Locate the cell with the specified text and output its (X, Y) center coordinate. 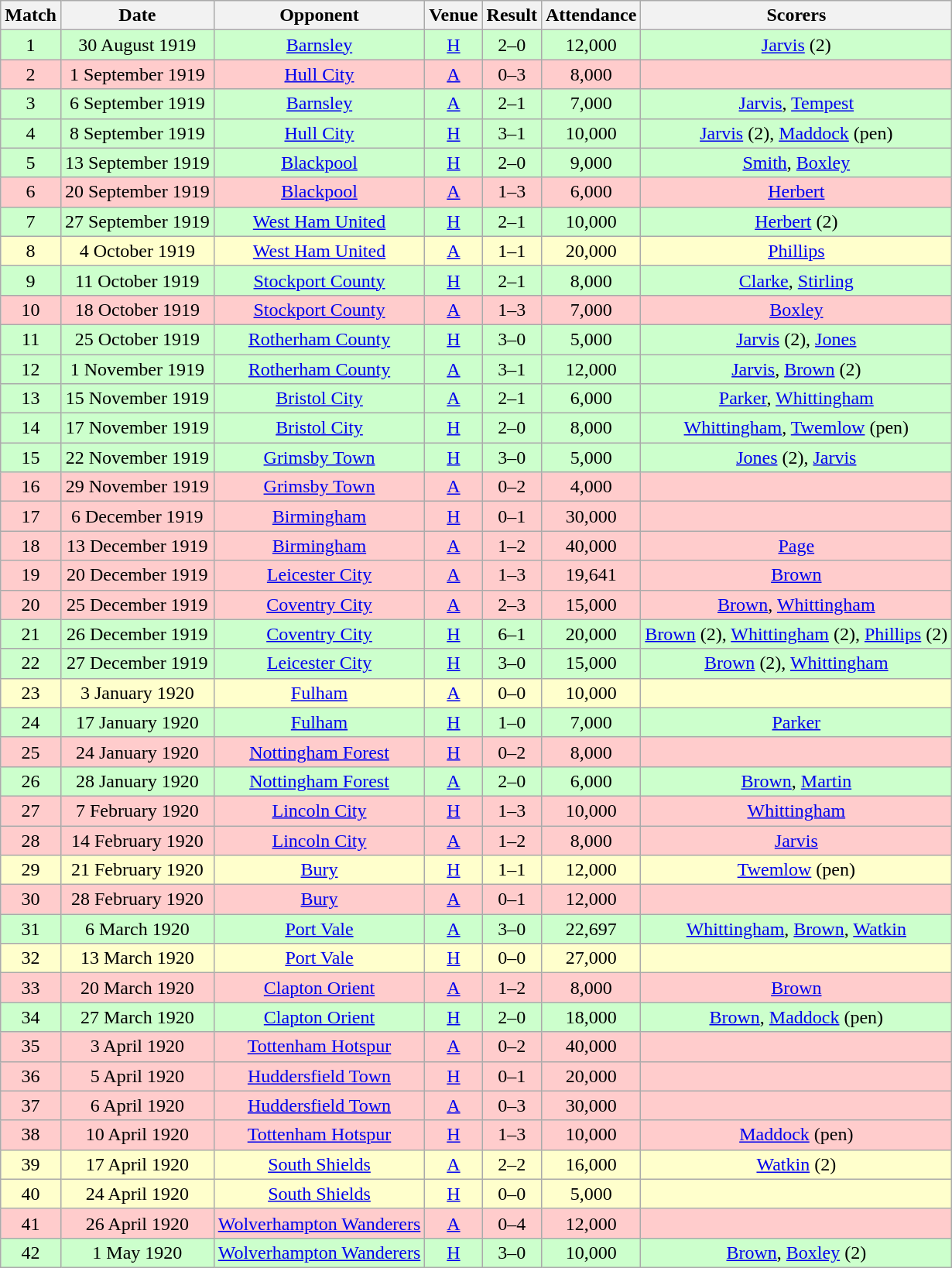
17 November 1919 (137, 428)
30 August 1919 (137, 45)
13 March 1920 (137, 958)
8 September 1919 (137, 133)
Maddock (pen) (796, 1135)
22,697 (591, 929)
Parker (796, 722)
Jones (2), Jarvis (796, 458)
28 January 1920 (137, 781)
41 (31, 1223)
39 (31, 1164)
10 April 1920 (137, 1135)
Jarvis (2), Jones (796, 339)
Jarvis (2) (796, 45)
27 March 1920 (137, 1017)
2–3 (512, 605)
Jarvis (796, 840)
17 (31, 516)
13 September 1919 (137, 163)
Brown (2), Whittingham (796, 663)
Parker, Whittingham (796, 399)
2–2 (512, 1164)
19 (31, 575)
21 (31, 634)
7 (31, 221)
33 (31, 988)
Opponent (319, 15)
Brown (2), Whittingham (2), Phillips (2) (796, 634)
15 November 1919 (137, 399)
6 December 1919 (137, 516)
27,000 (591, 958)
6 September 1919 (137, 104)
27 September 1919 (137, 221)
37 (31, 1105)
6 March 1920 (137, 929)
Brown, Whittingham (796, 605)
4 (31, 133)
14 February 1920 (137, 840)
Brown, Boxley (2) (796, 1253)
Jarvis (2), Maddock (pen) (796, 133)
Smith, Boxley (796, 163)
13 December 1919 (137, 546)
8 (31, 251)
31 (31, 929)
5 (31, 163)
Herbert (796, 192)
42 (31, 1253)
20 (31, 605)
10 (31, 310)
26 April 1920 (137, 1223)
Attendance (591, 15)
Watkin (2) (796, 1164)
Boxley (796, 310)
18,000 (591, 1017)
22 (31, 663)
1 May 1920 (137, 1253)
16,000 (591, 1164)
29 (31, 870)
Whittingham (796, 810)
22 November 1919 (137, 458)
36 (31, 1076)
1 November 1919 (137, 369)
Venue (454, 15)
Date (137, 15)
24 April 1920 (137, 1194)
1 (31, 45)
24 (31, 722)
27 (31, 810)
25 December 1919 (137, 605)
34 (31, 1017)
24 January 1920 (137, 752)
25 October 1919 (137, 339)
19,641 (591, 575)
38 (31, 1135)
32 (31, 958)
17 April 1920 (137, 1164)
Match (31, 15)
Phillips (796, 251)
0–4 (512, 1223)
6 (31, 192)
Page (796, 546)
25 (31, 752)
12 (31, 369)
Herbert (2) (796, 221)
1–0 (512, 722)
Whittingham, Twemlow (pen) (796, 428)
18 October 1919 (137, 310)
27 December 1919 (137, 663)
3 (31, 104)
2 (31, 74)
13 (31, 399)
18 (31, 546)
9 (31, 280)
20 September 1919 (137, 192)
23 (31, 693)
28 (31, 840)
30 (31, 900)
5 April 1920 (137, 1076)
4,000 (591, 487)
15 (31, 458)
11 (31, 339)
35 (31, 1047)
28 February 1920 (137, 900)
14 (31, 428)
21 February 1920 (137, 870)
9,000 (591, 163)
20 March 1920 (137, 988)
26 (31, 781)
Jarvis, Brown (2) (796, 369)
Whittingham, Brown, Watkin (796, 929)
29 November 1919 (137, 487)
7 February 1920 (137, 810)
11 October 1919 (137, 280)
Result (512, 15)
16 (31, 487)
Twemlow (pen) (796, 870)
3 January 1920 (137, 693)
26 December 1919 (137, 634)
6–1 (512, 634)
20 December 1919 (137, 575)
Brown, Maddock (pen) (796, 1017)
4 October 1919 (137, 251)
Clarke, Stirling (796, 280)
17 January 1920 (137, 722)
6 April 1920 (137, 1105)
3 April 1920 (137, 1047)
Scorers (796, 15)
1 September 1919 (137, 74)
Jarvis, Tempest (796, 104)
Brown, Martin (796, 781)
40 (31, 1194)
